Identify which cell holds the provided text, then report its (x, y) central coordinate. 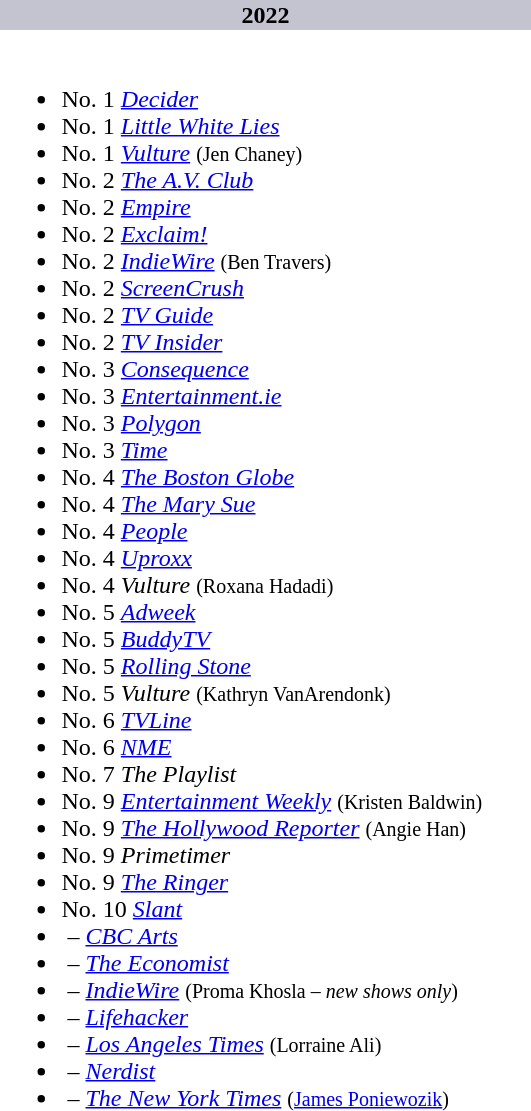
2022 (266, 15)
